Extract the [X, Y] coordinate from the center of the cell holding the provided text.  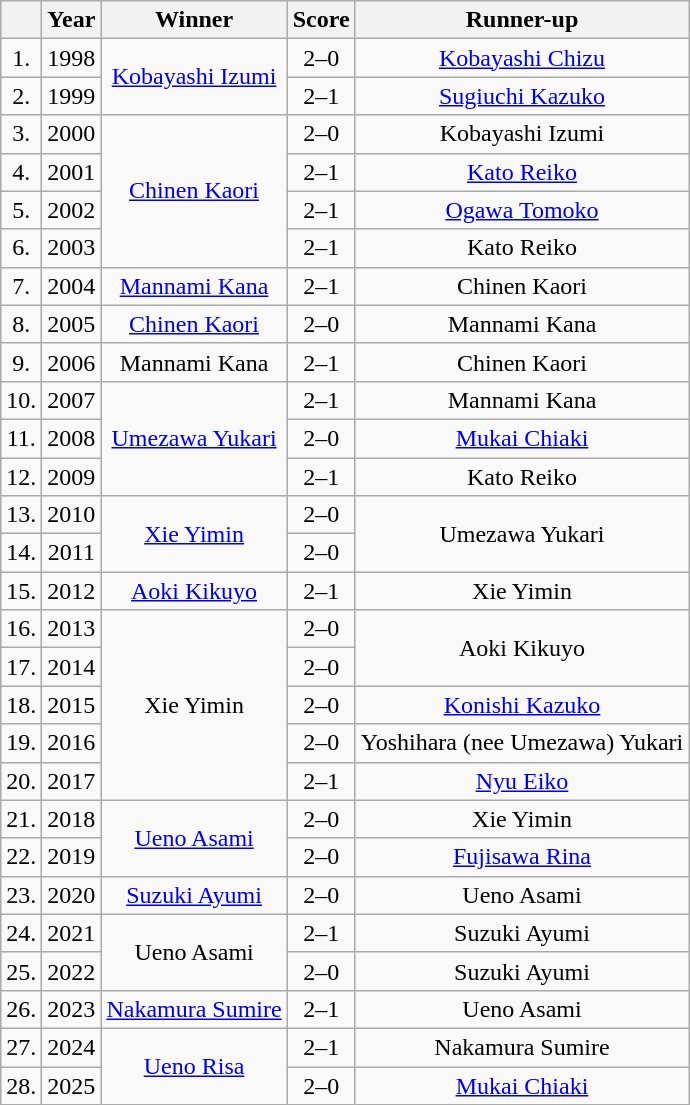
2011 [72, 553]
24. [22, 933]
10. [22, 400]
2002 [72, 210]
19. [22, 743]
2012 [72, 591]
2023 [72, 1009]
2003 [72, 248]
Year [72, 20]
2009 [72, 477]
8. [22, 324]
26. [22, 1009]
2019 [72, 857]
2025 [72, 1085]
15. [22, 591]
Ogawa Tomoko [522, 210]
21. [22, 819]
2015 [72, 705]
Score [321, 20]
2021 [72, 933]
2005 [72, 324]
12. [22, 477]
Runner-up [522, 20]
2020 [72, 895]
2004 [72, 286]
Kobayashi Chizu [522, 58]
7. [22, 286]
22. [22, 857]
14. [22, 553]
6. [22, 248]
1. [22, 58]
Winner [194, 20]
23. [22, 895]
2006 [72, 362]
1998 [72, 58]
18. [22, 705]
2016 [72, 743]
2000 [72, 134]
Fujisawa Rina [522, 857]
2024 [72, 1047]
2007 [72, 400]
4. [22, 172]
Ueno Risa [194, 1066]
2001 [72, 172]
17. [22, 667]
Konishi Kazuko [522, 705]
2008 [72, 438]
11. [22, 438]
13. [22, 515]
25. [22, 971]
9. [22, 362]
27. [22, 1047]
Nyu Eiko [522, 781]
3. [22, 134]
28. [22, 1085]
Yoshihara (nee Umezawa) Yukari [522, 743]
20. [22, 781]
2018 [72, 819]
16. [22, 629]
2013 [72, 629]
2. [22, 96]
2017 [72, 781]
Sugiuchi Kazuko [522, 96]
2014 [72, 667]
5. [22, 210]
2010 [72, 515]
1999 [72, 96]
2022 [72, 971]
